Determine the [X, Y] coordinate at the center of the cell enclosing the given text.  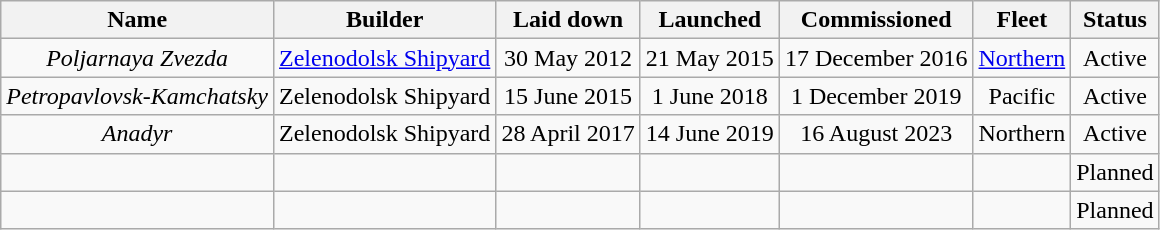
28 April 2017 [568, 134]
Launched [710, 20]
16 August 2023 [876, 134]
Commissioned [876, 20]
Petropavlovsk-Kamchatsky [138, 96]
21 May 2015 [710, 58]
Poljarnaya Zvezda [138, 58]
1 December 2019 [876, 96]
30 May 2012 [568, 58]
15 June 2015 [568, 96]
Builder [385, 20]
1 June 2018 [710, 96]
Pacific [1022, 96]
Laid down [568, 20]
Anadyr [138, 134]
Fleet [1022, 20]
Status [1115, 20]
17 December 2016 [876, 58]
14 June 2019 [710, 134]
Name [138, 20]
